From the cell containing the given text, extract its center point as (x, y) coordinate. 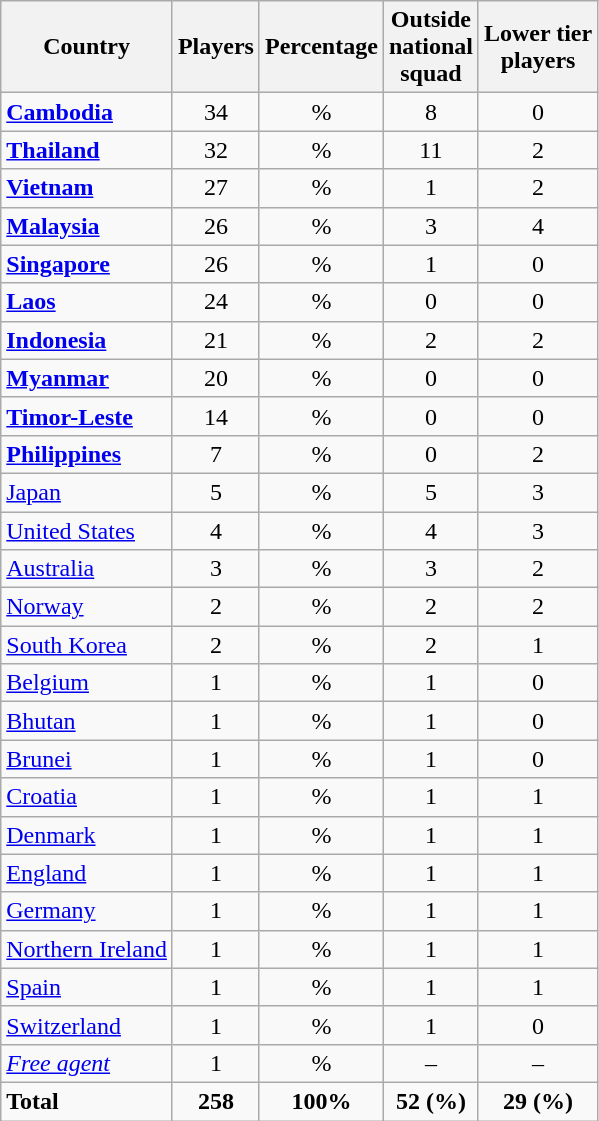
Switzerland (87, 1025)
South Korea (87, 645)
Malaysia (87, 226)
8 (430, 112)
7 (216, 454)
Cambodia (87, 112)
Lower tier players (538, 47)
Free agent (87, 1063)
England (87, 873)
Thailand (87, 150)
Brunei (87, 759)
Singapore (87, 264)
Japan (87, 492)
Bhutan (87, 721)
Norway (87, 607)
Country (87, 47)
11 (430, 150)
27 (216, 188)
14 (216, 416)
34 (216, 112)
100% (321, 1101)
24 (216, 302)
Croatia (87, 797)
Players (216, 47)
Northern Ireland (87, 949)
Percentage (321, 47)
Germany (87, 911)
Vietnam (87, 188)
Spain (87, 987)
Philippines (87, 454)
Australia (87, 569)
Indonesia (87, 340)
52 (%) (430, 1101)
20 (216, 378)
Timor-Leste (87, 416)
21 (216, 340)
Total (87, 1101)
29 (%) (538, 1101)
Denmark (87, 835)
Myanmar (87, 378)
United States (87, 531)
Laos (87, 302)
Belgium (87, 683)
Outsidenationalsquad (430, 47)
32 (216, 150)
258 (216, 1101)
